Pinpoint the cell where the given text exists, returning its [x, y] midpoint coordinate. 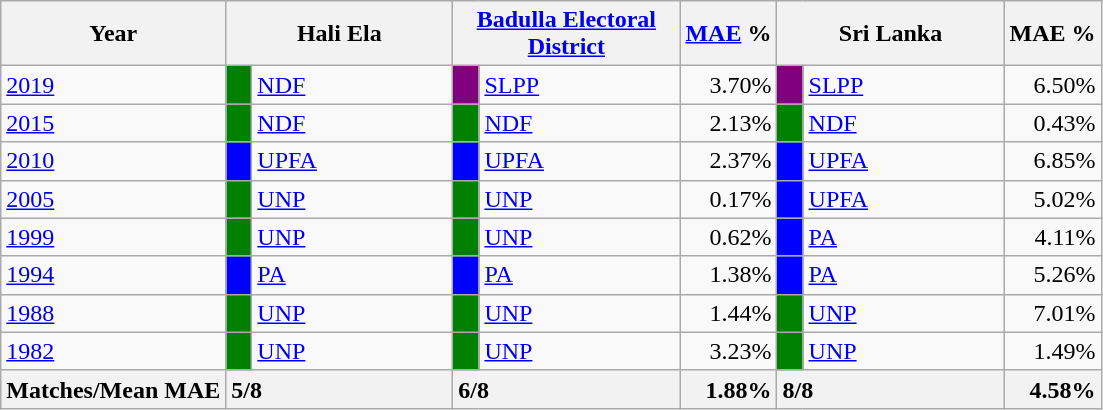
7.01% [1052, 313]
4.58% [1052, 389]
3.70% [728, 85]
Hali Ela [340, 34]
6.85% [1052, 161]
Sri Lanka [890, 34]
6/8 [566, 389]
1988 [114, 313]
4.11% [1052, 237]
2.37% [728, 161]
2005 [114, 199]
0.62% [728, 237]
2.13% [728, 123]
Year [114, 34]
1.49% [1052, 351]
3.23% [728, 351]
2019 [114, 85]
0.43% [1052, 123]
8/8 [890, 389]
1994 [114, 275]
Badulla Electoral District [566, 34]
0.17% [728, 199]
Matches/Mean MAE [114, 389]
5.02% [1052, 199]
1982 [114, 351]
1.88% [728, 389]
1999 [114, 237]
2010 [114, 161]
1.38% [728, 275]
1.44% [728, 313]
2015 [114, 123]
5/8 [340, 389]
6.50% [1052, 85]
5.26% [1052, 275]
